Return the [X, Y] coordinate for the center point of the cell that contains the specified text.  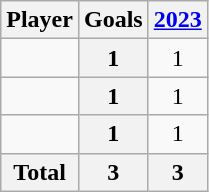
Goals [113, 20]
2023 [178, 20]
Total [40, 172]
Player [40, 20]
